Output the [X, Y] coordinate of the center of the cell containing the given text.  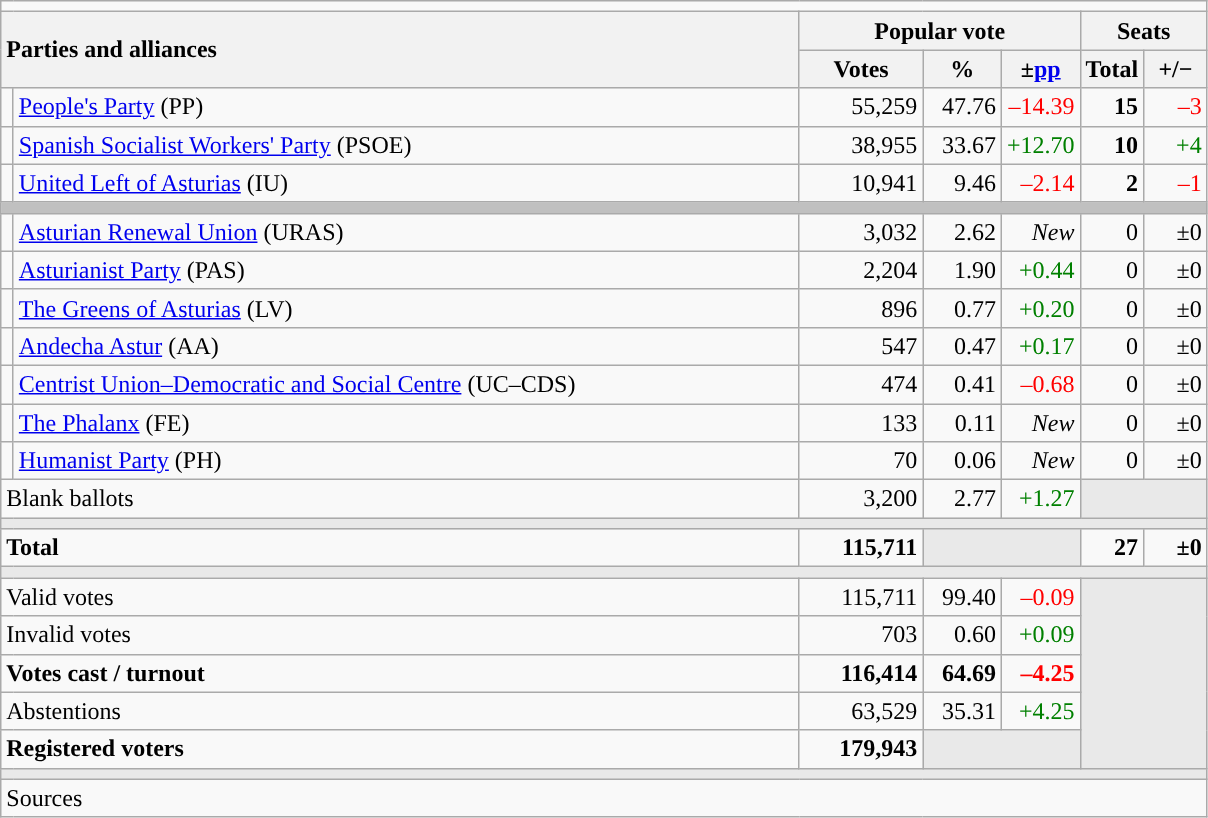
±pp [1040, 69]
Blank ballots [400, 499]
The Greens of Asturias (LV) [406, 308]
People's Party (PP) [406, 107]
2,204 [861, 270]
Asturianist Party (PAS) [406, 270]
47.76 [962, 107]
Valid votes [400, 597]
38,955 [861, 145]
–0.68 [1040, 384]
–2.14 [1040, 183]
0.47 [962, 346]
64.69 [962, 673]
2.77 [962, 499]
179,943 [861, 749]
133 [861, 423]
63,529 [861, 711]
–14.39 [1040, 107]
2 [1112, 183]
+0.44 [1040, 270]
–4.25 [1040, 673]
+4.25 [1040, 711]
9.46 [962, 183]
896 [861, 308]
70 [861, 461]
15 [1112, 107]
474 [861, 384]
Andecha Astur (AA) [406, 346]
Registered voters [400, 749]
Humanist Party (PH) [406, 461]
+4 [1176, 145]
Popular vote [940, 31]
Parties and alliances [400, 50]
2.62 [962, 232]
Invalid votes [400, 635]
116,414 [861, 673]
Abstentions [400, 711]
Asturian Renewal Union (URAS) [406, 232]
Spanish Socialist Workers' Party (PSOE) [406, 145]
The Phalanx (FE) [406, 423]
55,259 [861, 107]
1.90 [962, 270]
27 [1112, 548]
Sources [604, 798]
+0.20 [1040, 308]
+/− [1176, 69]
+0.09 [1040, 635]
0.06 [962, 461]
0.11 [962, 423]
0.41 [962, 384]
10 [1112, 145]
10,941 [861, 183]
33.67 [962, 145]
+0.17 [1040, 346]
3,032 [861, 232]
547 [861, 346]
0.60 [962, 635]
703 [861, 635]
+1.27 [1040, 499]
99.40 [962, 597]
0.77 [962, 308]
Centrist Union–Democratic and Social Centre (UC–CDS) [406, 384]
+12.70 [1040, 145]
United Left of Asturias (IU) [406, 183]
Votes cast / turnout [400, 673]
3,200 [861, 499]
Votes [861, 69]
Seats [1144, 31]
% [962, 69]
–3 [1176, 107]
–0.09 [1040, 597]
35.31 [962, 711]
–1 [1176, 183]
